Pinpoint the cell where the given text exists, returning its [x, y] midpoint coordinate. 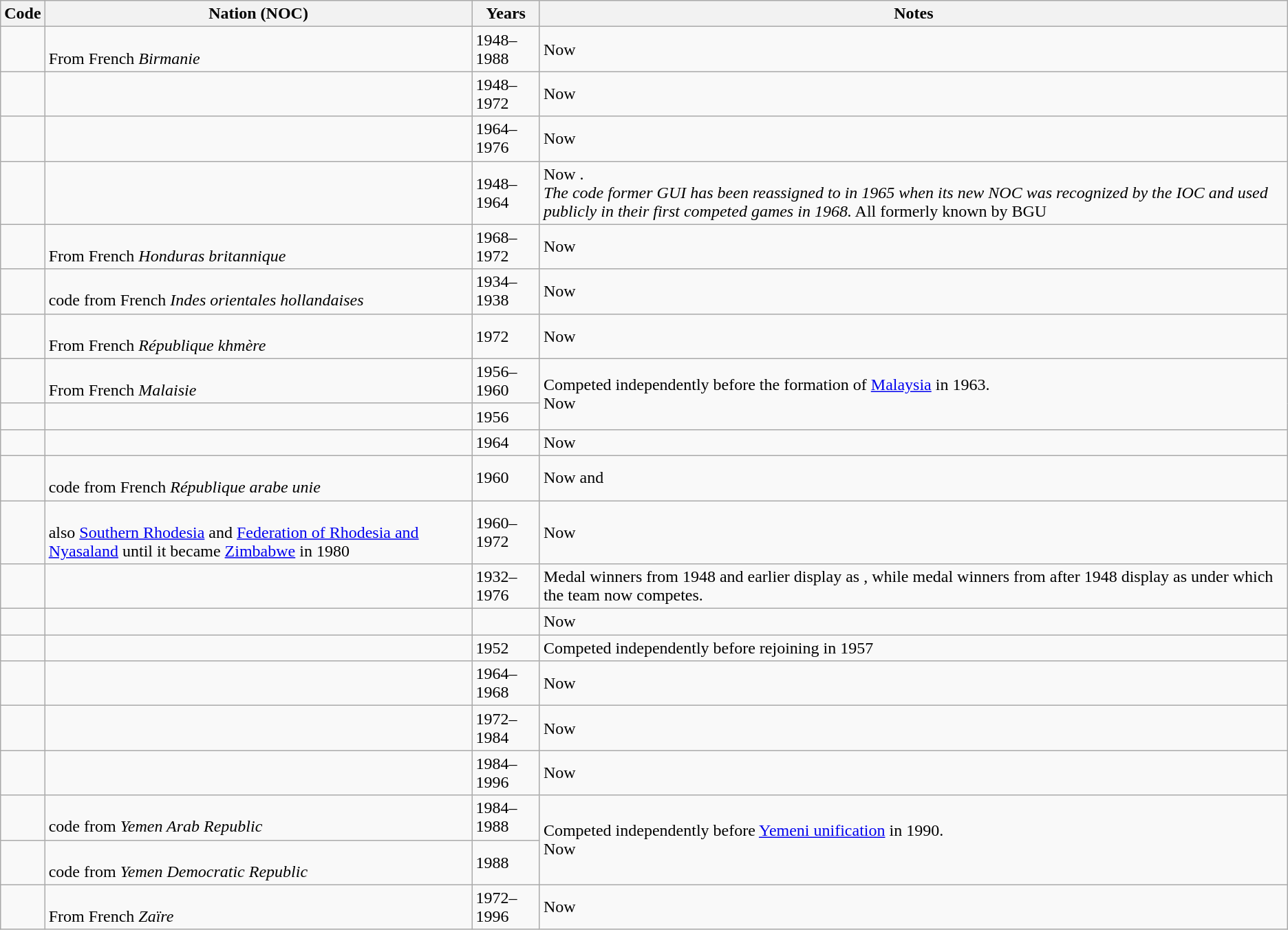
Now and [914, 477]
1960 [506, 477]
also Southern Rhodesia and Federation of Rhodesia and Nyasaland until it became Zimbabwe in 1980 [259, 532]
From French Malaisie [259, 381]
1960–1972 [506, 532]
1972 [506, 336]
1934–1938 [506, 292]
1984–1988 [506, 817]
1956 [506, 416]
From French Zaïre [259, 907]
code from Yemen Democratic Republic [259, 863]
1964–1976 [506, 139]
From French Honduras britannique [259, 246]
1952 [506, 648]
code from French République arabe unie [259, 477]
1972–1984 [506, 728]
From French République khmère [259, 336]
1932–1976 [506, 586]
1968–1972 [506, 246]
Years [506, 14]
1972–1996 [506, 907]
From French Birmanie [259, 50]
code from French Indes orientales hollandaises [259, 292]
1948–1964 [506, 193]
code from Yemen Arab Republic [259, 817]
Competed independently before rejoining in 1957 [914, 648]
Medal winners from 1948 and earlier display as , while medal winners from after 1948 display as under which the team now competes. [914, 586]
1984–1996 [506, 773]
1988 [506, 863]
1948–1988 [506, 50]
1964–1968 [506, 684]
Nation (NOC) [259, 14]
1956–1960 [506, 381]
Competed independently before Yemeni unification in 1990.Now [914, 840]
Notes [914, 14]
1964 [506, 442]
Code [23, 14]
Competed independently before the formation of Malaysia in 1963. Now [914, 393]
1948–1972 [506, 94]
